Extract the [X, Y] coordinate from the center of the cell holding the provided text.  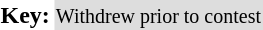
Withdrew prior to contest [158, 15]
